Detect which cell encompasses the target text, then output its [x, y] center coordinate. 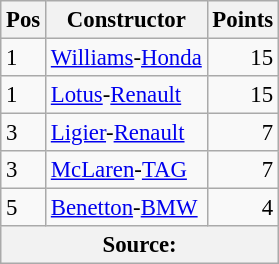
4 [242, 208]
Williams-Honda [127, 58]
Points [242, 20]
Lotus-Renault [127, 95]
Ligier-Renault [127, 133]
Source: [140, 245]
Constructor [127, 20]
Benetton-BMW [127, 208]
Pos [24, 20]
McLaren-TAG [127, 170]
5 [24, 208]
